Detect which cell encompasses the target text, then output its [x, y] center coordinate. 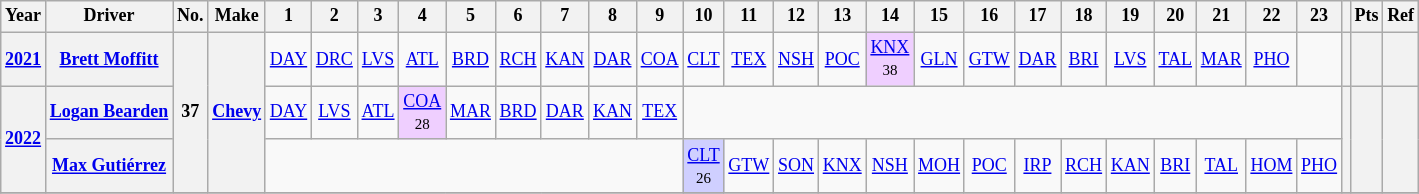
12 [796, 16]
Driver [108, 16]
Ref [1401, 16]
KNX38 [890, 59]
Chevy [237, 112]
6 [518, 16]
Pts [1366, 16]
19 [1130, 16]
CLT [704, 59]
14 [890, 16]
Make [237, 16]
SON [796, 166]
KNX [842, 166]
21 [1221, 16]
1 [288, 16]
2022 [24, 140]
CLT26 [704, 166]
18 [1084, 16]
No. [190, 16]
20 [1175, 16]
4 [422, 16]
11 [749, 16]
37 [190, 112]
HOM [1272, 166]
COA28 [422, 113]
COA [660, 59]
Brett Moffitt [108, 59]
GLN [940, 59]
2021 [24, 59]
7 [565, 16]
13 [842, 16]
Year [24, 16]
8 [613, 16]
16 [989, 16]
Logan Bearden [108, 113]
15 [940, 16]
Max Gutiérrez [108, 166]
DRC [335, 59]
IRP [1038, 166]
2 [335, 16]
17 [1038, 16]
5 [471, 16]
10 [704, 16]
MOH [940, 166]
3 [378, 16]
22 [1272, 16]
9 [660, 16]
23 [1320, 16]
